For the text-containing cell, return its midpoint in (X, Y) coordinate format. 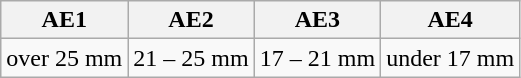
over 25 mm (64, 58)
under 17 mm (450, 58)
AE4 (450, 20)
AE3 (317, 20)
AE2 (191, 20)
21 – 25 mm (191, 58)
AE1 (64, 20)
17 – 21 mm (317, 58)
